Find where the given text appears and provide that cell's center as [x, y] coordinate. 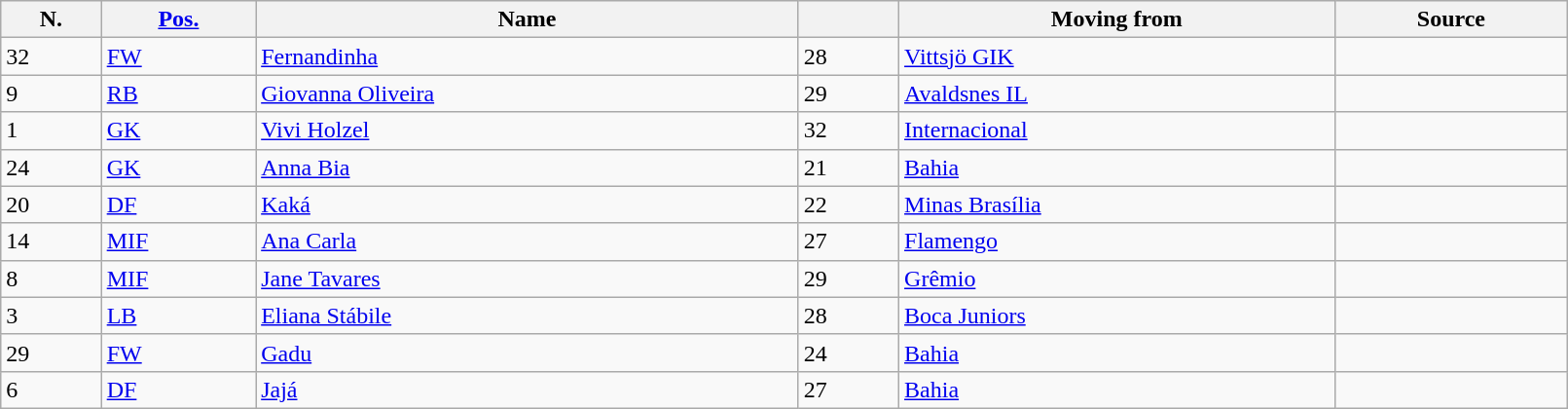
Ana Carla [528, 242]
Eliana Stábile [528, 316]
Pos. [179, 19]
RB [179, 93]
Vivi Holzel [528, 130]
Vittsjö GIK [1117, 56]
8 [51, 279]
Flamengo [1117, 242]
1 [51, 130]
Jane Tavares [528, 279]
14 [51, 242]
9 [51, 93]
Name [528, 19]
Jajá [528, 390]
Giovanna Oliveira [528, 93]
6 [51, 390]
Boca Juniors [1117, 316]
Kaká [528, 204]
22 [849, 204]
Minas Brasília [1117, 204]
Source [1451, 19]
Fernandinha [528, 56]
21 [849, 167]
Moving from [1117, 19]
Grêmio [1117, 279]
N. [51, 19]
3 [51, 316]
Avaldsnes IL [1117, 93]
Anna Bia [528, 167]
Internacional [1117, 130]
Gadu [528, 353]
20 [51, 204]
LB [179, 316]
